Output the [x, y] coordinate of the center of the cell containing the given text.  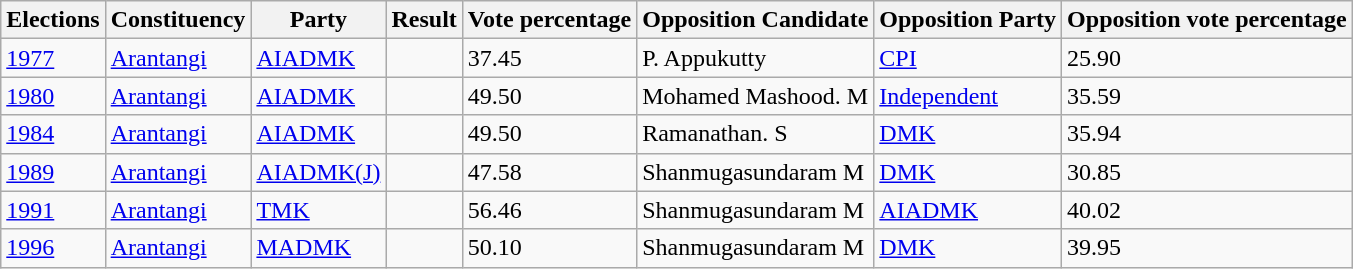
37.45 [549, 58]
1996 [53, 248]
AIADMK(J) [318, 172]
Ramanathan. S [756, 134]
Vote percentage [549, 20]
MADMK [318, 248]
40.02 [1208, 210]
1984 [53, 134]
CPI [968, 58]
47.58 [549, 172]
Opposition vote percentage [1208, 20]
1977 [53, 58]
35.59 [1208, 96]
50.10 [549, 248]
30.85 [1208, 172]
Opposition Candidate [756, 20]
Party [318, 20]
25.90 [1208, 58]
P. Appukutty [756, 58]
Constituency [178, 20]
Mohamed Mashood. M [756, 96]
TMK [318, 210]
1989 [53, 172]
1980 [53, 96]
Elections [53, 20]
56.46 [549, 210]
1991 [53, 210]
Independent [968, 96]
Opposition Party [968, 20]
39.95 [1208, 248]
35.94 [1208, 134]
Result [424, 20]
